Determine the (x, y) coordinate at the center of the cell enclosing the given text.  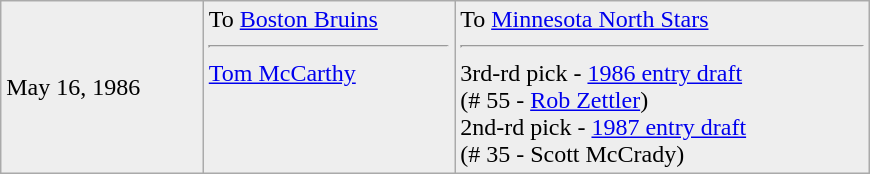
To Minnesota North Stars3rd-rd pick - 1986 entry draft(# 55 - Rob Zettler)2nd-rd pick - 1987 entry draft(# 35 - Scott McCrady) (662, 88)
May 16, 1986 (102, 88)
To Boston BruinsTom McCarthy (328, 88)
